Pinpoint the cell where the given text exists, returning its (x, y) midpoint coordinate. 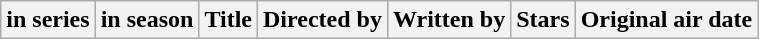
Written by (448, 20)
Directed by (323, 20)
Title (228, 20)
in season (147, 20)
Original air date (666, 20)
in series (48, 20)
Stars (543, 20)
